Locate the cell with the specified text and output its (X, Y) center coordinate. 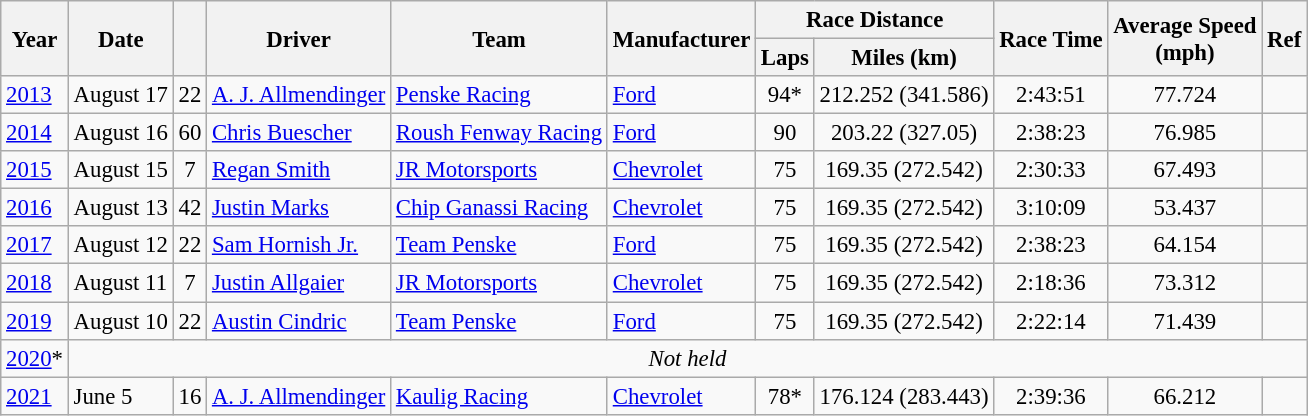
2018 (35, 283)
176.124 (283.443) (904, 396)
2:30:33 (1051, 170)
67.493 (1185, 170)
August 17 (120, 95)
2:43:51 (1051, 95)
16 (190, 396)
Year (35, 38)
76.985 (1185, 133)
2:18:36 (1051, 283)
Laps (786, 58)
Driver (299, 38)
66.212 (1185, 396)
Chris Buescher (299, 133)
Justin Marks (299, 208)
Austin Cindric (299, 321)
2014 (35, 133)
71.439 (1185, 321)
78* (786, 396)
Ref (1284, 38)
Kaulig Racing (500, 396)
Miles (km) (904, 58)
53.437 (1185, 208)
73.312 (1185, 283)
August 10 (120, 321)
Chip Ganassi Racing (500, 208)
Average Speed(mph) (1185, 38)
August 12 (120, 245)
August 15 (120, 170)
2:22:14 (1051, 321)
90 (786, 133)
2020* (35, 358)
2021 (35, 396)
2:39:36 (1051, 396)
3:10:09 (1051, 208)
August 13 (120, 208)
2013 (35, 95)
42 (190, 208)
Penske Racing (500, 95)
August 16 (120, 133)
August 11 (120, 283)
2017 (35, 245)
Sam Hornish Jr. (299, 245)
Manufacturer (681, 38)
2019 (35, 321)
June 5 (120, 396)
212.252 (341.586) (904, 95)
Not held (687, 358)
2016 (35, 208)
Race Distance (875, 20)
77.724 (1185, 95)
Roush Fenway Racing (500, 133)
60 (190, 133)
2015 (35, 170)
94* (786, 95)
203.22 (327.05) (904, 133)
Race Time (1051, 38)
Date (120, 38)
Regan Smith (299, 170)
64.154 (1185, 245)
Justin Allgaier (299, 283)
Team (500, 38)
